Identify which cell holds the provided text, then report its [X, Y] central coordinate. 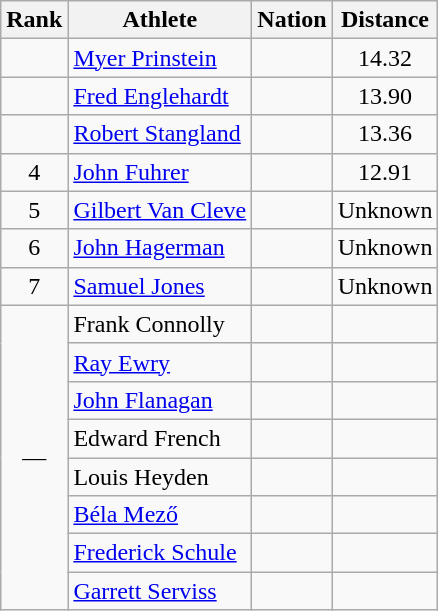
13.90 [385, 96]
7 [34, 286]
Edward French [160, 438]
Athlete [160, 20]
4 [34, 172]
John Flanagan [160, 400]
Robert Stangland [160, 134]
Myer Prinstein [160, 58]
13.36 [385, 134]
6 [34, 248]
5 [34, 210]
Samuel Jones [160, 286]
John Hagerman [160, 248]
Ray Ewry [160, 362]
Rank [34, 20]
Frank Connolly [160, 324]
— [34, 457]
Garrett Serviss [160, 591]
John Fuhrer [160, 172]
14.32 [385, 58]
12.91 [385, 172]
Frederick Schule [160, 553]
Fred Englehardt [160, 96]
Béla Mező [160, 515]
Nation [292, 20]
Distance [385, 20]
Louis Heyden [160, 477]
Gilbert Van Cleve [160, 210]
